Scan for the cell matching the given text and deliver its (X, Y) coordinate at center. 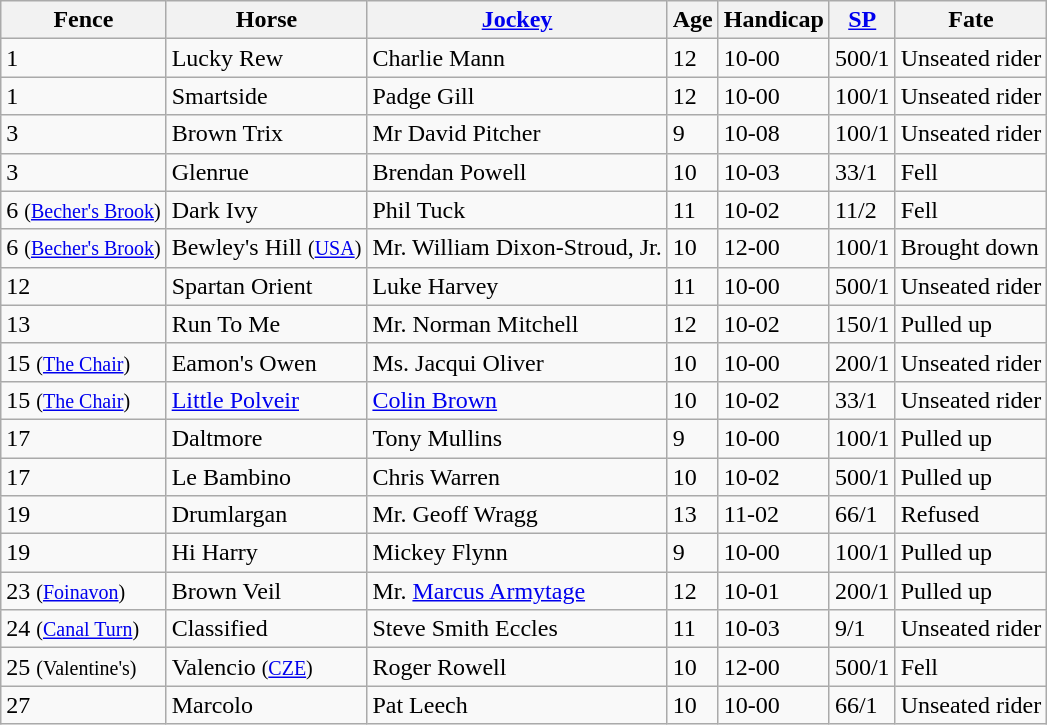
Roger Rowell (517, 667)
SP (862, 20)
Mr. William Dixon-Stroud, Jr. (517, 248)
Steve Smith Eccles (517, 629)
23 (Foinavon) (84, 591)
Phil Tuck (517, 210)
Fate (971, 20)
Spartan Orient (266, 286)
Handicap (774, 20)
25 (Valentine's) (84, 667)
Drumlargan (266, 515)
Mr David Pitcher (517, 134)
Smartside (266, 96)
Ms. Jacqui Oliver (517, 362)
Tony Mullins (517, 438)
Run To Me (266, 324)
Classified (266, 629)
Pat Leech (517, 705)
Marcolo (266, 705)
10-01 (774, 591)
11-02 (774, 515)
Lucky Rew (266, 58)
Mickey Flynn (517, 553)
Eamon's Owen (266, 362)
Horse (266, 20)
Refused (971, 515)
10-08 (774, 134)
Mr. Marcus Armytage (517, 591)
Charlie Mann (517, 58)
Little Polveir (266, 400)
Mr. Geoff Wragg (517, 515)
24 (Canal Turn) (84, 629)
9/1 (862, 629)
Hi Harry (266, 553)
Brown Veil (266, 591)
Jockey (517, 20)
Chris Warren (517, 477)
11/2 (862, 210)
150/1 (862, 324)
Brown Trix (266, 134)
27 (84, 705)
Brought down (971, 248)
Age (692, 20)
Luke Harvey (517, 286)
Mr. Norman Mitchell (517, 324)
Padge Gill (517, 96)
Valencio (CZE) (266, 667)
Colin Brown (517, 400)
Dark Ivy (266, 210)
Bewley's Hill (USA) (266, 248)
Brendan Powell (517, 172)
Glenrue (266, 172)
Daltmore (266, 438)
Le Bambino (266, 477)
Fence (84, 20)
